From the cell containing the given text, extract its center point as (x, y) coordinate. 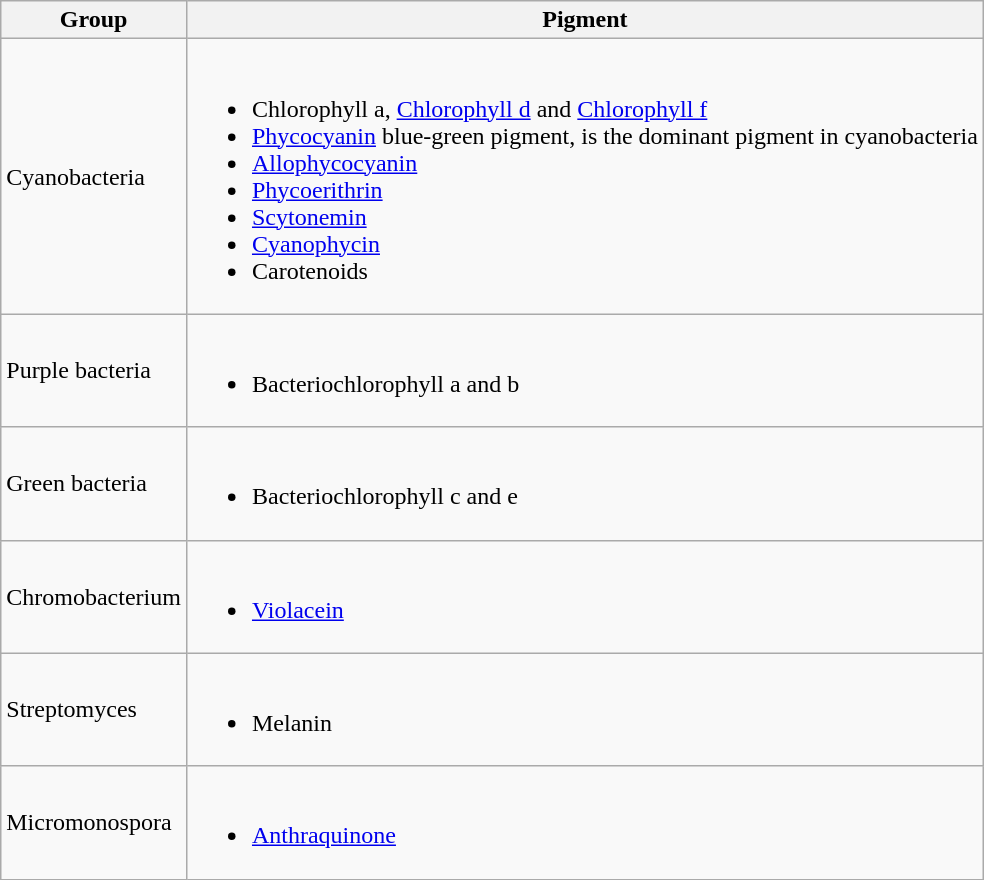
Bacteriochlorophyll a and b (584, 370)
Violacein (584, 596)
Chromobacterium (94, 596)
Bacteriochlorophyll c and e (584, 484)
Group (94, 20)
Streptomyces (94, 710)
Pigment (584, 20)
Anthraquinone (584, 822)
Cyanobacteria (94, 176)
Green bacteria (94, 484)
Micromonospora (94, 822)
Melanin (584, 710)
Purple bacteria (94, 370)
